Find where the given text appears and provide that cell's center as [X, Y] coordinate. 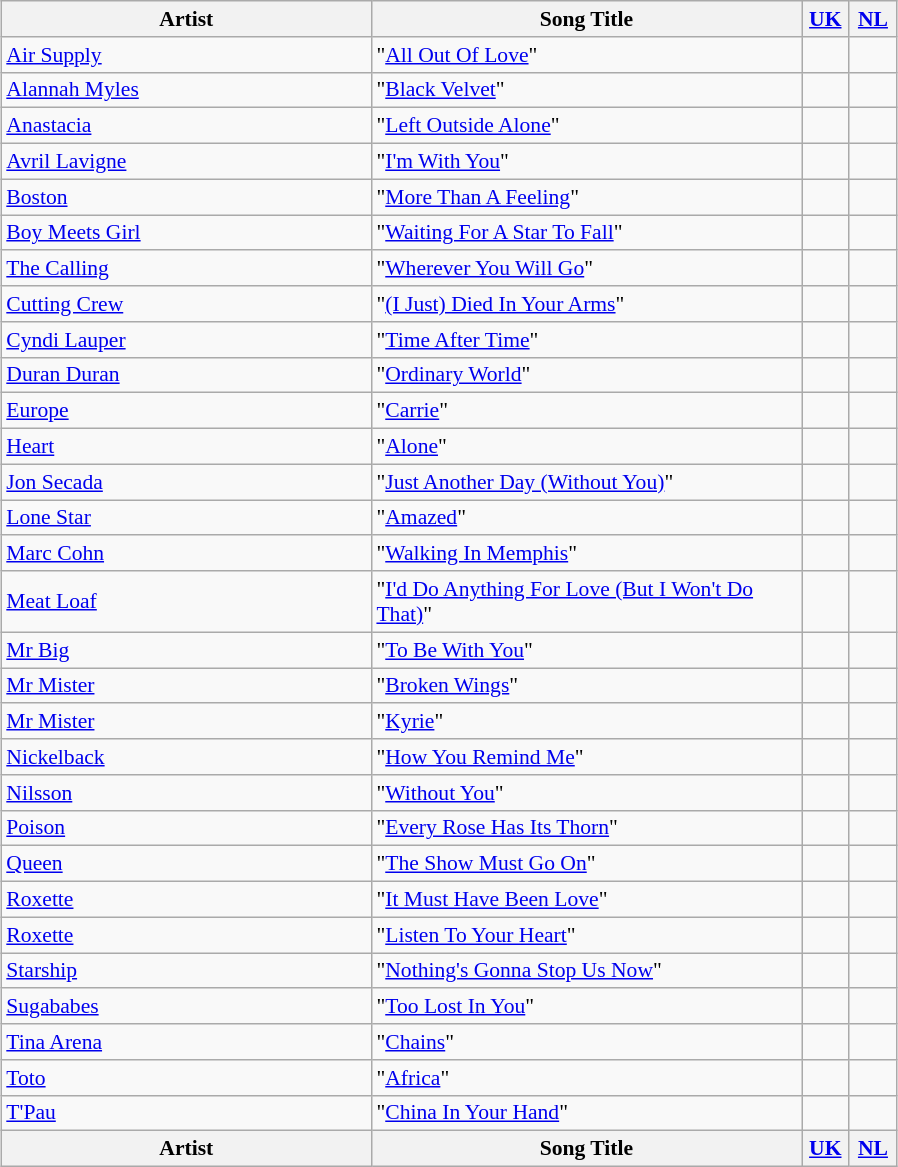
Cutting Crew [186, 304]
Queen [186, 864]
Lone Star [186, 518]
"Listen To Your Heart" [586, 935]
"China In Your Hand" [586, 1113]
Sugababes [186, 1006]
"Kyrie" [586, 721]
"Ordinary World" [586, 375]
Anastacia [186, 126]
"Just Another Day (Without You)" [586, 482]
Marc Cohn [186, 553]
Alannah Myles [186, 90]
Boston [186, 197]
Toto [186, 1077]
Cyndi Lauper [186, 339]
Heart [186, 446]
Meat Loaf [186, 602]
Duran Duran [186, 375]
Nilsson [186, 792]
"Wherever You Will Go" [586, 268]
"Too Lost In You" [586, 1006]
"Africa" [586, 1077]
"(I Just) Died In Your Arms" [586, 304]
"Left Outside Alone" [586, 126]
"To Be With You" [586, 650]
Nickelback [186, 757]
Jon Secada [186, 482]
"Broken Wings" [586, 686]
"Black Velvet" [586, 90]
"Without You" [586, 792]
"The Show Must Go On" [586, 864]
Poison [186, 828]
"Amazed" [586, 518]
T'Pau [186, 1113]
"I'd Do Anything For Love (But I Won't Do That)" [586, 602]
Boy Meets Girl [186, 232]
"Nothing's Gonna Stop Us Now" [586, 970]
"All Out Of Love" [586, 54]
"How You Remind Me" [586, 757]
"More Than A Feeling" [586, 197]
"It Must Have Been Love" [586, 899]
Avril Lavigne [186, 161]
Mr Big [186, 650]
"Waiting For A Star To Fall" [586, 232]
"I'm With You" [586, 161]
"Every Rose Has Its Thorn" [586, 828]
Starship [186, 970]
Tina Arena [186, 1042]
"Carrie" [586, 411]
Europe [186, 411]
"Chains" [586, 1042]
Air Supply [186, 54]
"Time After Time" [586, 339]
The Calling [186, 268]
"Alone" [586, 446]
"Walking In Memphis" [586, 553]
